Detect which cell encompasses the target text, then output its (X, Y) center coordinate. 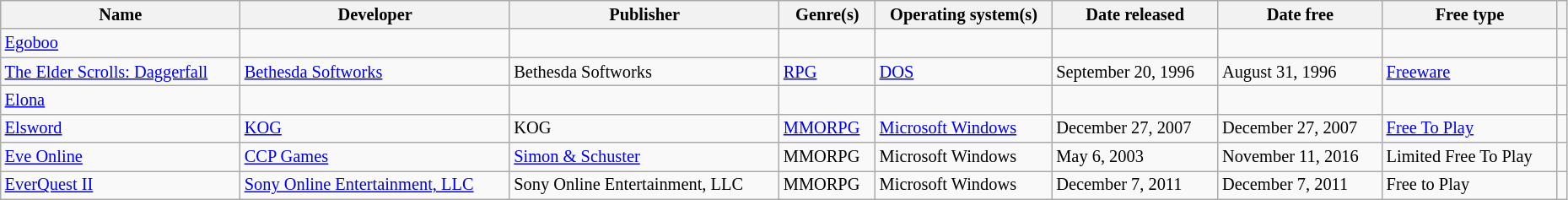
Genre(s) (827, 14)
September 20, 1996 (1135, 72)
Free to Play (1470, 185)
The Elder Scrolls: Daggerfall (121, 72)
Developer (375, 14)
CCP Games (375, 157)
Elsword (121, 128)
Elona (121, 100)
Egoboo (121, 43)
Operating system(s) (964, 14)
Freeware (1470, 72)
Free type (1470, 14)
November 11, 2016 (1301, 157)
Name (121, 14)
Eve Online (121, 157)
Simon & Schuster (644, 157)
Limited Free To Play (1470, 157)
EverQuest II (121, 185)
Date free (1301, 14)
DOS (964, 72)
May 6, 2003 (1135, 157)
Free To Play (1470, 128)
August 31, 1996 (1301, 72)
Date released (1135, 14)
RPG (827, 72)
Publisher (644, 14)
